Return (X, Y) of the center of cell containing provided text 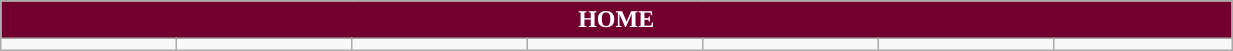
HOME (616, 20)
